Scan for the cell matching the given text and deliver its [X, Y] coordinate at center. 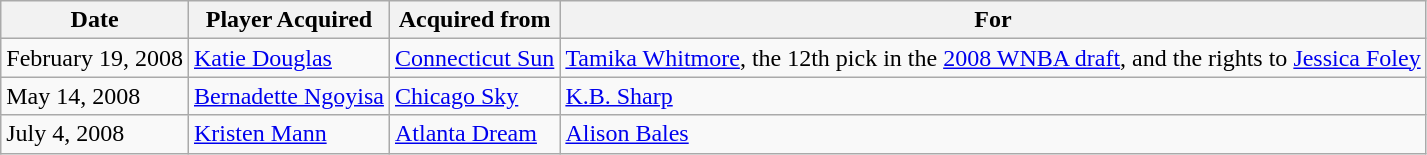
Connecticut Sun [474, 58]
Kristen Mann [288, 134]
K.B. Sharp [993, 96]
For [993, 20]
Bernadette Ngoyisa [288, 96]
Date [95, 20]
Katie Douglas [288, 58]
Chicago Sky [474, 96]
Alison Bales [993, 134]
Player Acquired [288, 20]
July 4, 2008 [95, 134]
Atlanta Dream [474, 134]
May 14, 2008 [95, 96]
February 19, 2008 [95, 58]
Tamika Whitmore, the 12th pick in the 2008 WNBA draft, and the rights to Jessica Foley [993, 58]
Acquired from [474, 20]
